Capture the cell that displays the provided text and extract its [x, y] central coordinate. 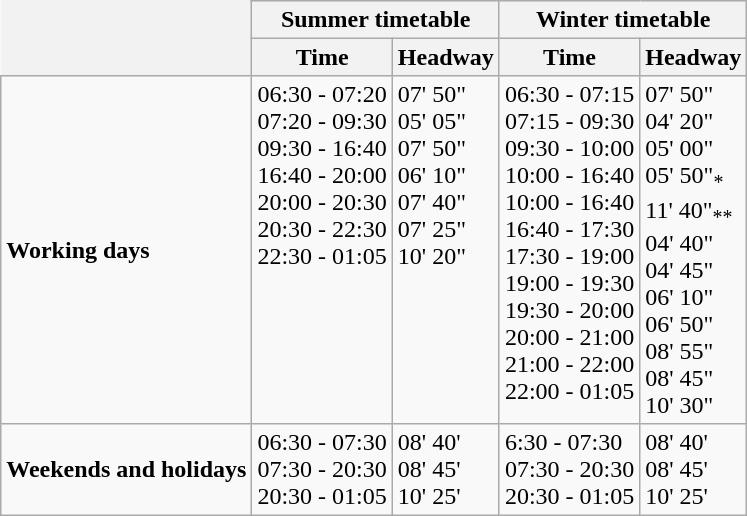
Summer timetable [376, 19]
06:30 - 07:2007:20 - 09:3009:30 - 16:4016:40 - 20:0020:00 - 20:3020:30 - 22:3022:30 - 01:05 [322, 250]
06:30 - 07:3007:30 - 20:3020:30 - 01:05 [322, 470]
Working days [126, 250]
Winter timetable [622, 19]
Weekends and holidays [126, 470]
07' 50"04' 20"05' 00"05' 50"*11' 40"**04' 40"04' 45"06' 10"06' 50"08' 55"08' 45"10' 30" [694, 250]
07' 50"05' 05"07' 50"06' 10"07' 40"07' 25"10' 20" [446, 250]
6:30 - 07:3007:30 - 20:3020:30 - 01:05 [569, 470]
